Locate the cell with the specified text and output its [X, Y] center coordinate. 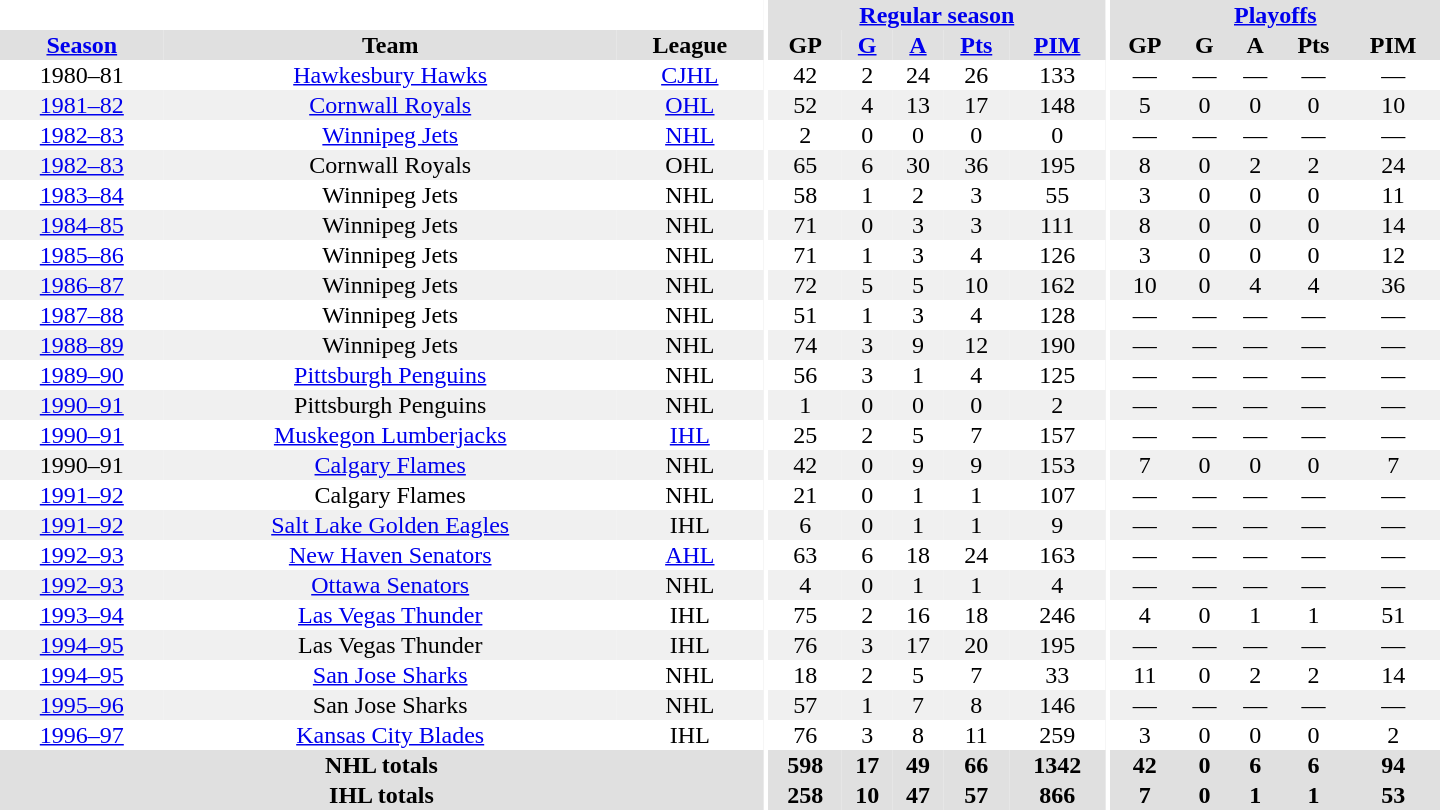
25 [804, 435]
53 [1393, 795]
1996–97 [82, 735]
1995–96 [82, 705]
190 [1057, 345]
162 [1057, 285]
Salt Lake Golden Eagles [390, 525]
Regular season [936, 15]
1993–94 [82, 615]
153 [1057, 465]
Ottawa Senators [390, 585]
56 [804, 375]
30 [918, 165]
126 [1057, 255]
1986–87 [82, 285]
65 [804, 165]
157 [1057, 435]
125 [1057, 375]
66 [976, 765]
26 [976, 75]
74 [804, 345]
148 [1057, 105]
146 [1057, 705]
Season [82, 45]
Kansas City Blades [390, 735]
598 [804, 765]
League [690, 45]
258 [804, 795]
63 [804, 555]
AHL [690, 555]
259 [1057, 735]
58 [804, 195]
Muskegon Lumberjacks [390, 435]
47 [918, 795]
55 [1057, 195]
111 [1057, 225]
1342 [1057, 765]
Hawkesbury Hawks [390, 75]
52 [804, 105]
NHL totals [382, 765]
246 [1057, 615]
128 [1057, 315]
21 [804, 495]
1983–84 [82, 195]
1980–81 [82, 75]
1984–85 [82, 225]
1987–88 [82, 315]
CJHL [690, 75]
33 [1057, 675]
16 [918, 615]
20 [976, 645]
New Haven Senators [390, 555]
Team [390, 45]
Playoffs [1276, 15]
1988–89 [82, 345]
IHL totals [382, 795]
107 [1057, 495]
866 [1057, 795]
1989–90 [82, 375]
1981–82 [82, 105]
163 [1057, 555]
75 [804, 615]
133 [1057, 75]
94 [1393, 765]
72 [804, 285]
1985–86 [82, 255]
49 [918, 765]
13 [918, 105]
